From the cell containing the given text, extract its center point as (x, y) coordinate. 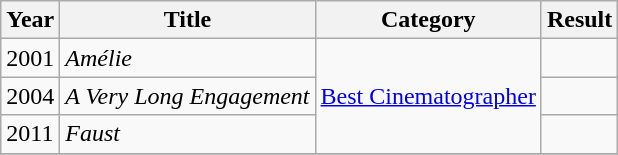
Best Cinematographer (428, 96)
Category (428, 20)
2004 (30, 96)
2001 (30, 58)
Amélie (188, 58)
Result (579, 20)
2011 (30, 134)
A Very Long Engagement (188, 96)
Title (188, 20)
Faust (188, 134)
Year (30, 20)
